Identify which cell holds the provided text, then report its (x, y) central coordinate. 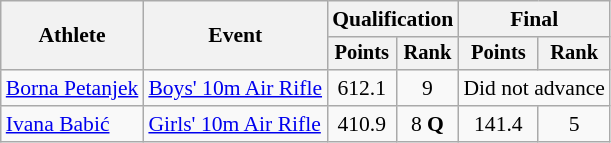
8 Q (427, 124)
Boys' 10m Air Rifle (235, 88)
Did not advance (534, 88)
410.9 (362, 124)
Borna Petanjek (72, 88)
Girls' 10m Air Rifle (235, 124)
Event (235, 36)
Ivana Babić (72, 124)
Qualification (392, 19)
141.4 (498, 124)
Athlete (72, 36)
9 (427, 88)
5 (574, 124)
612.1 (362, 88)
Final (534, 19)
